Return [x, y] of the center of cell containing provided text 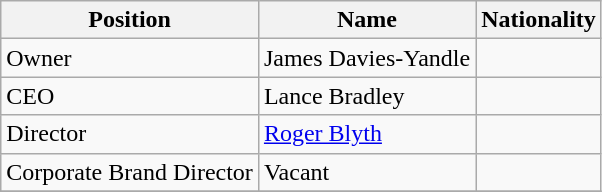
Vacant [366, 172]
James Davies-Yandle [366, 58]
Owner [130, 58]
CEO [130, 96]
Corporate Brand Director [130, 172]
Lance Bradley [366, 96]
Director [130, 134]
Nationality [539, 20]
Position [130, 20]
Name [366, 20]
Roger Blyth [366, 134]
